Search for the cell housing the specified text and yield its (X, Y) center coordinate. 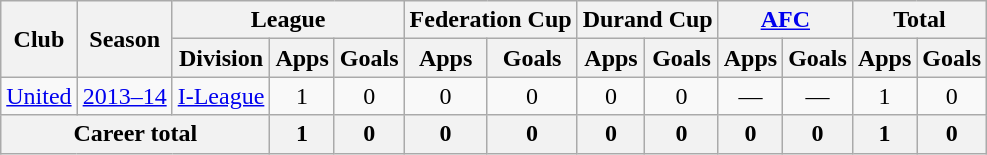
Total (919, 20)
League (288, 20)
United (39, 96)
Division (221, 58)
I-League (221, 96)
2013–14 (124, 96)
Season (124, 39)
AFC (785, 20)
Club (39, 39)
Durand Cup (648, 20)
Federation Cup (490, 20)
Career total (136, 134)
